Extract the [x, y] coordinate from the center of the cell holding the provided text.  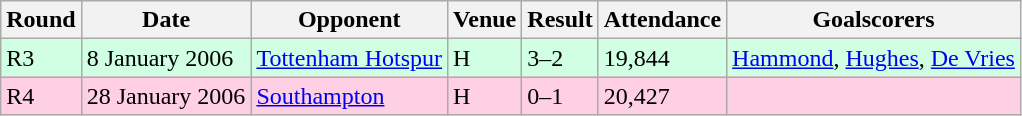
Round [41, 20]
0–1 [560, 96]
20,427 [662, 96]
Attendance [662, 20]
Venue [485, 20]
Opponent [350, 20]
Hammond, Hughes, De Vries [874, 58]
3–2 [560, 58]
Tottenham Hotspur [350, 58]
Result [560, 20]
R3 [41, 58]
8 January 2006 [166, 58]
28 January 2006 [166, 96]
Goalscorers [874, 20]
R4 [41, 96]
Southampton [350, 96]
19,844 [662, 58]
Date [166, 20]
